Capture the cell that displays the provided text and extract its (x, y) central coordinate. 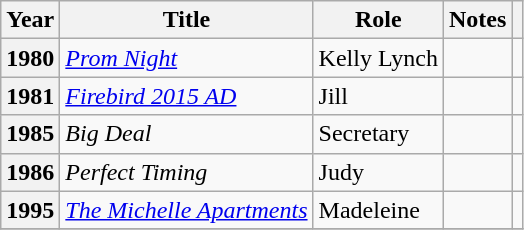
1980 (30, 58)
The Michelle Apartments (186, 210)
Judy (378, 172)
Role (378, 20)
Year (30, 20)
1981 (30, 96)
1995 (30, 210)
Title (186, 20)
1986 (30, 172)
Secretary (378, 134)
Notes (477, 20)
1985 (30, 134)
Prom Night (186, 58)
Big Deal (186, 134)
Firebird 2015 AD (186, 96)
Jill (378, 96)
Kelly Lynch (378, 58)
Madeleine (378, 210)
Perfect Timing (186, 172)
